Determine the [X, Y] coordinate at the center of the cell enclosing the given text.  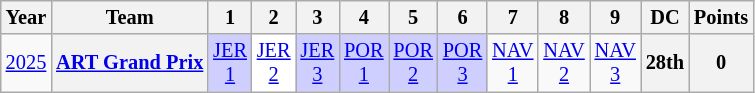
6 [462, 17]
POR3 [462, 63]
JER1 [230, 63]
NAV3 [616, 63]
4 [364, 17]
0 [721, 63]
POR2 [412, 63]
Points [721, 17]
Year [26, 17]
28th [665, 63]
7 [512, 17]
NAV1 [512, 63]
8 [564, 17]
5 [412, 17]
3 [318, 17]
POR1 [364, 63]
JER3 [318, 63]
Team [130, 17]
2025 [26, 63]
ART Grand Prix [130, 63]
1 [230, 17]
2 [274, 17]
9 [616, 17]
NAV2 [564, 63]
JER2 [274, 63]
DC [665, 17]
